Scan for the cell matching the given text and deliver its [X, Y] coordinate at center. 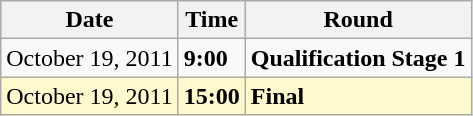
Final [358, 96]
Round [358, 20]
Time [212, 20]
15:00 [212, 96]
Qualification Stage 1 [358, 58]
9:00 [212, 58]
Date [90, 20]
